Identify which cell holds the provided text, then report its (X, Y) central coordinate. 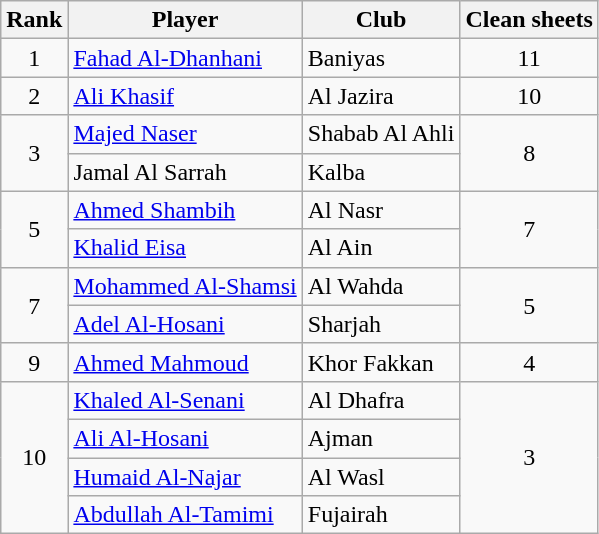
Al Wahda (381, 286)
Ali Al-Hosani (185, 438)
4 (529, 362)
Player (185, 20)
1 (34, 58)
Kalba (381, 172)
Mohammed Al-Shamsi (185, 286)
Clean sheets (529, 20)
Majed Naser (185, 134)
Jamal Al Sarrah (185, 172)
Khalid Eisa (185, 248)
Baniyas (381, 58)
11 (529, 58)
Shabab Al Ahli (381, 134)
Rank (34, 20)
9 (34, 362)
Fujairah (381, 515)
Ali Khasif (185, 96)
Ajman (381, 438)
Al Nasr (381, 210)
Adel Al-Hosani (185, 324)
Khor Fakkan (381, 362)
Ahmed Mahmoud (185, 362)
Ahmed Shambih (185, 210)
Al Wasl (381, 477)
Abdullah Al-Tamimi (185, 515)
8 (529, 153)
Sharjah (381, 324)
Club (381, 20)
Al Ain (381, 248)
Humaid Al-Najar (185, 477)
Fahad Al-Dhanhani (185, 58)
Al Dhafra (381, 400)
Al Jazira (381, 96)
2 (34, 96)
Khaled Al-Senani (185, 400)
